Pinpoint the cell where the given text exists, returning its [X, Y] midpoint coordinate. 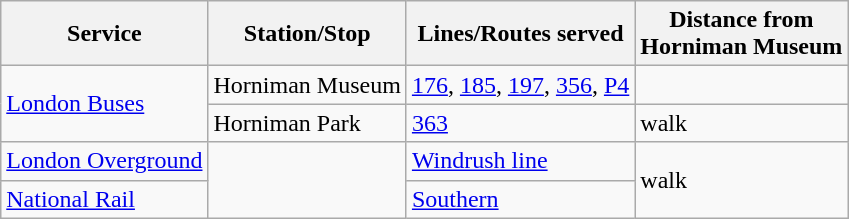
Southern [520, 199]
Station/Stop [307, 34]
Distance fromHorniman Museum [742, 34]
Horniman Park [307, 123]
176, 185, 197, 356, P4 [520, 85]
363 [520, 123]
National Rail [104, 199]
London Overground [104, 161]
Windrush line [520, 161]
Lines/Routes served [520, 34]
Horniman Museum [307, 85]
London Buses [104, 104]
Service [104, 34]
